Search for the cell housing the specified text and yield its [x, y] center coordinate. 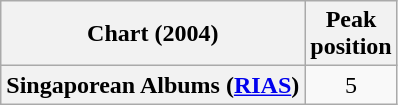
Singaporean Albums (RIAS) [153, 85]
Chart (2004) [153, 34]
Peakposition [351, 34]
5 [351, 85]
